Extract the (x, y) coordinate from the center of the cell holding the provided text.  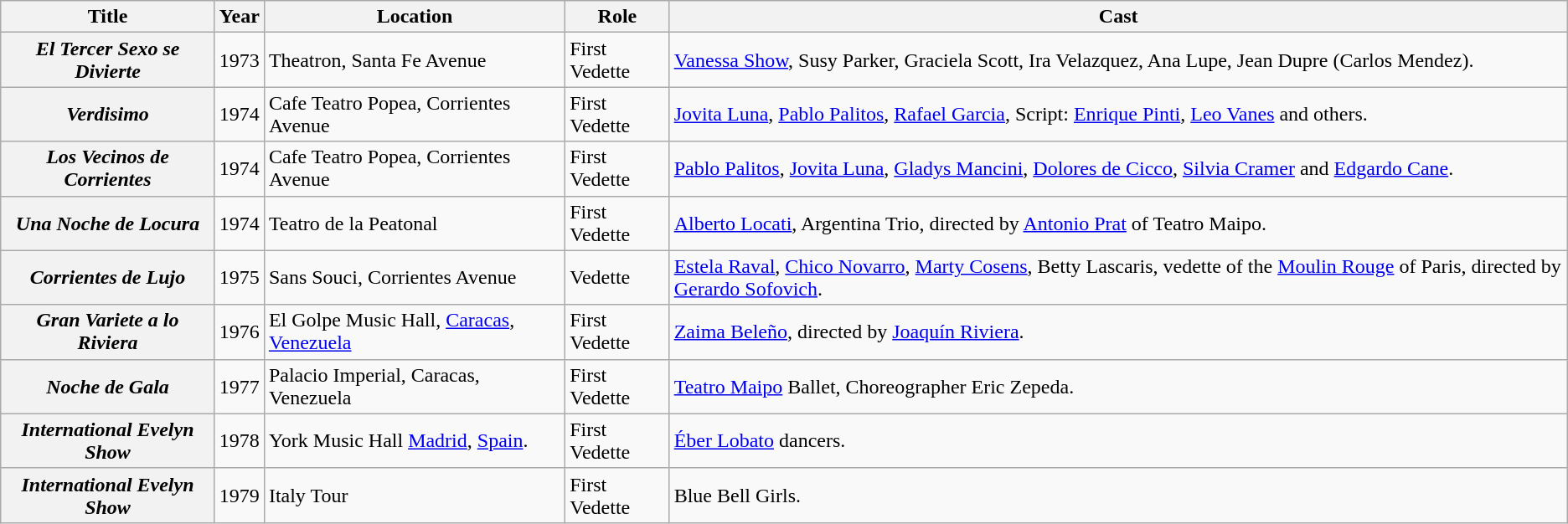
Title (108, 17)
Jovita Luna, Pablo Palitos, Rafael Garcia, Script: Enrique Pinti, Leo Vanes and others. (1118, 114)
El Tercer Sexo se Divierte (108, 60)
Los Vecinos de Corrientes (108, 169)
Location (414, 17)
Vedette (617, 278)
Palacio Imperial, Caracas, Venezuela (414, 387)
Alberto Locati, Argentina Trio, directed by Antonio Prat of Teatro Maipo. (1118, 223)
Sans Souci, Corrientes Avenue (414, 278)
Cast (1118, 17)
Theatron, Santa Fe Avenue (414, 60)
1977 (240, 387)
Vanessa Show, Susy Parker, Graciela Scott, Ira Velazquez, Ana Lupe, Jean Dupre (Carlos Mendez). (1118, 60)
Estela Raval, Chico Novarro, Marty Cosens, Betty Lascaris, vedette of the Moulin Rouge of Paris, directed by Gerardo Sofovich. (1118, 278)
Noche de Gala (108, 387)
El Golpe Music Hall, Caracas, Venezuela (414, 331)
Role (617, 17)
Zaima Beleño, directed by Joaquín Riviera. (1118, 331)
1976 (240, 331)
Teatro de la Peatonal (414, 223)
Éber Lobato dancers. (1118, 440)
Italy Tour (414, 496)
1978 (240, 440)
Year (240, 17)
Pablo Palitos, Jovita Luna, Gladys Mancini, Dolores de Cicco, Silvia Cramer and Edgardo Cane. (1118, 169)
Una Noche de Locura (108, 223)
1979 (240, 496)
Gran Variete a lo Riviera (108, 331)
1973 (240, 60)
Verdisimo (108, 114)
Teatro Maipo Ballet, Choreographer Eric Zepeda. (1118, 387)
Corrientes de Lujo (108, 278)
York Music Hall Madrid, Spain. (414, 440)
1975 (240, 278)
Blue Bell Girls. (1118, 496)
